Output the [x, y] coordinate of the center of the cell containing the given text.  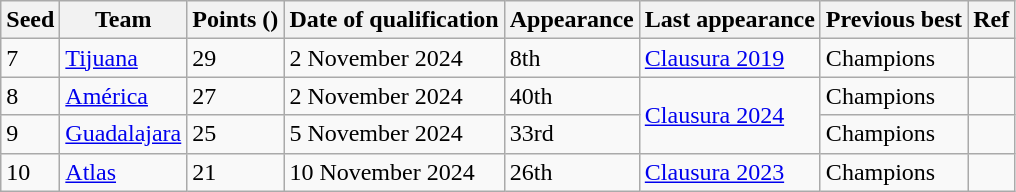
América [124, 96]
7 [30, 58]
40th [572, 96]
21 [236, 172]
Points () [236, 20]
Seed [30, 20]
Last appearance [730, 20]
Team [124, 20]
8th [572, 58]
Appearance [572, 20]
8 [30, 96]
26th [572, 172]
27 [236, 96]
Clausura 2019 [730, 58]
Clausura 2023 [730, 172]
29 [236, 58]
33rd [572, 134]
5 November 2024 [394, 134]
Clausura 2024 [730, 115]
Tijuana [124, 58]
9 [30, 134]
10 [30, 172]
Date of qualification [394, 20]
Previous best [894, 20]
Atlas [124, 172]
25 [236, 134]
Ref [992, 20]
Guadalajara [124, 134]
10 November 2024 [394, 172]
